Search for the cell housing the specified text and yield its (X, Y) center coordinate. 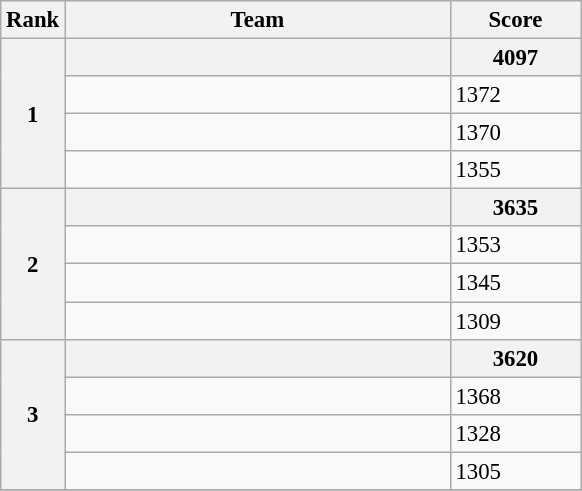
1305 (516, 471)
1370 (516, 133)
1355 (516, 170)
1 (33, 114)
Score (516, 20)
1345 (516, 283)
Rank (33, 20)
2 (33, 264)
1368 (516, 396)
Team (258, 20)
1353 (516, 245)
3620 (516, 358)
4097 (516, 58)
3635 (516, 208)
1328 (516, 433)
1309 (516, 321)
1372 (516, 95)
3 (33, 414)
